Find where the given text appears and provide that cell's center as (X, Y) coordinate. 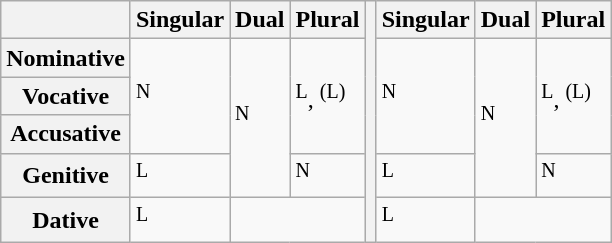
Dative (66, 220)
Accusative (66, 134)
Genitive (66, 176)
Vocative (66, 96)
Nominative (66, 58)
